Return the [X, Y] coordinate for the center point of the cell that contains the specified text.  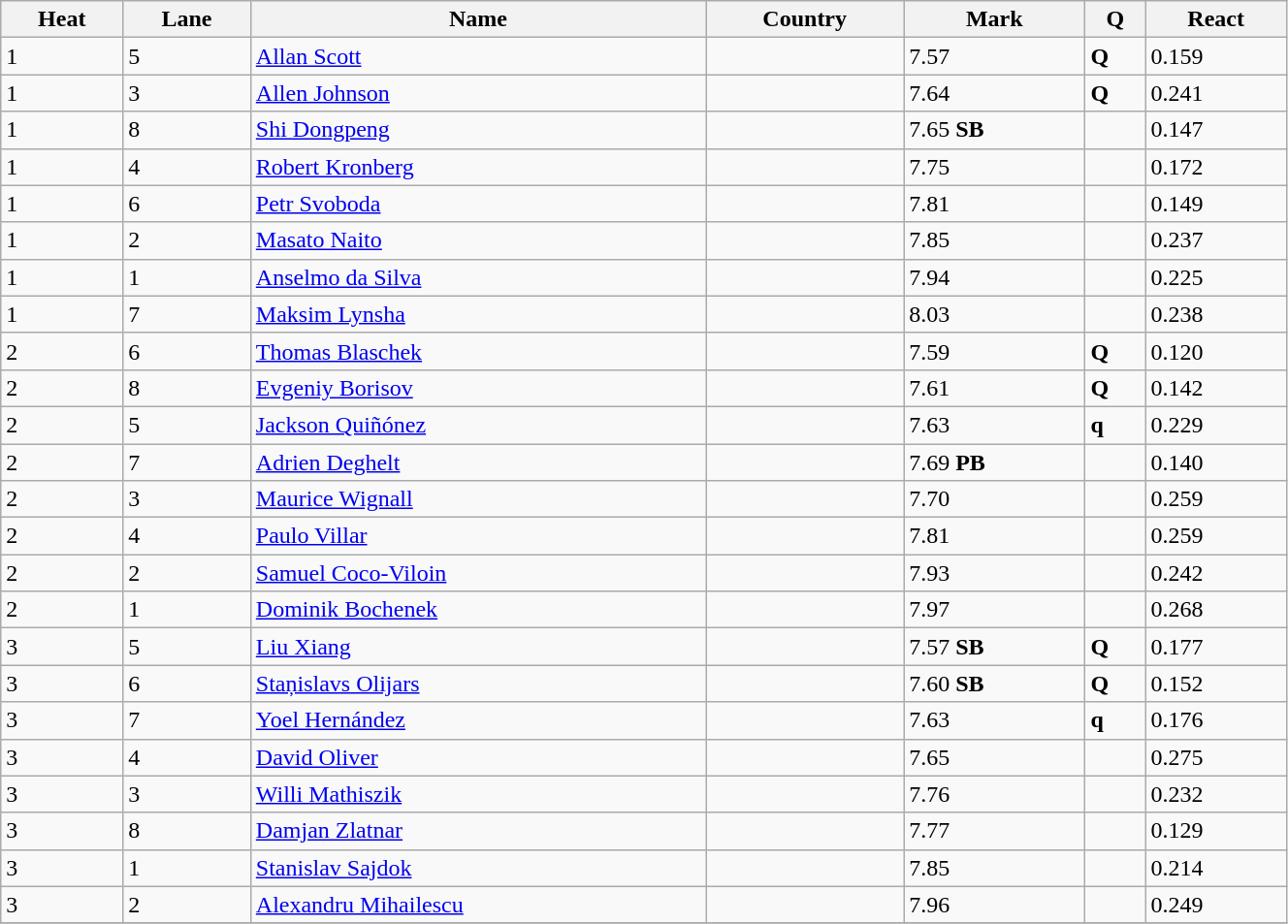
Name [477, 19]
Jackson Quiñónez [477, 425]
0.275 [1216, 757]
Allan Scott [477, 56]
0.237 [1216, 240]
8.03 [995, 314]
Damjan Zlatnar [477, 831]
0.249 [1216, 905]
0.152 [1216, 684]
Maksim Lynsha [477, 314]
0.149 [1216, 204]
7.94 [995, 277]
7.59 [995, 351]
Heat [62, 19]
7.75 [995, 167]
0.120 [1216, 351]
0.214 [1216, 868]
0.229 [1216, 425]
0.140 [1216, 462]
7.65 [995, 757]
0.268 [1216, 610]
Alexandru Mihailescu [477, 905]
0.242 [1216, 573]
Masato Naito [477, 240]
Anselmo da Silva [477, 277]
Stanislav Sajdok [477, 868]
7.69 PB [995, 462]
Petr Svoboda [477, 204]
Shi Dongpeng [477, 130]
Staņislavs Olijars [477, 684]
0.177 [1216, 647]
0.129 [1216, 831]
Mark [995, 19]
Maurice Wignall [477, 499]
7.96 [995, 905]
7.57 [995, 56]
0.241 [1216, 93]
Liu Xiang [477, 647]
David Oliver [477, 757]
Lane [187, 19]
7.65 SB [995, 130]
7.61 [995, 388]
0.176 [1216, 720]
Thomas Blaschek [477, 351]
0.147 [1216, 130]
0.159 [1216, 56]
Willi Mathiszik [477, 794]
Dominik Bochenek [477, 610]
7.57 SB [995, 647]
0.238 [1216, 314]
7.76 [995, 794]
0.142 [1216, 388]
7.64 [995, 93]
Allen Johnson [477, 93]
Country [805, 19]
7.60 SB [995, 684]
7.77 [995, 831]
Paulo Villar [477, 536]
Evgeniy Borisov [477, 388]
0.232 [1216, 794]
7.97 [995, 610]
7.70 [995, 499]
7.93 [995, 573]
0.225 [1216, 277]
0.172 [1216, 167]
Robert Kronberg [477, 167]
Samuel Coco-Viloin [477, 573]
Yoel Hernández [477, 720]
Adrien Deghelt [477, 462]
React [1216, 19]
